Scan for the cell matching the given text and deliver its [x, y] coordinate at center. 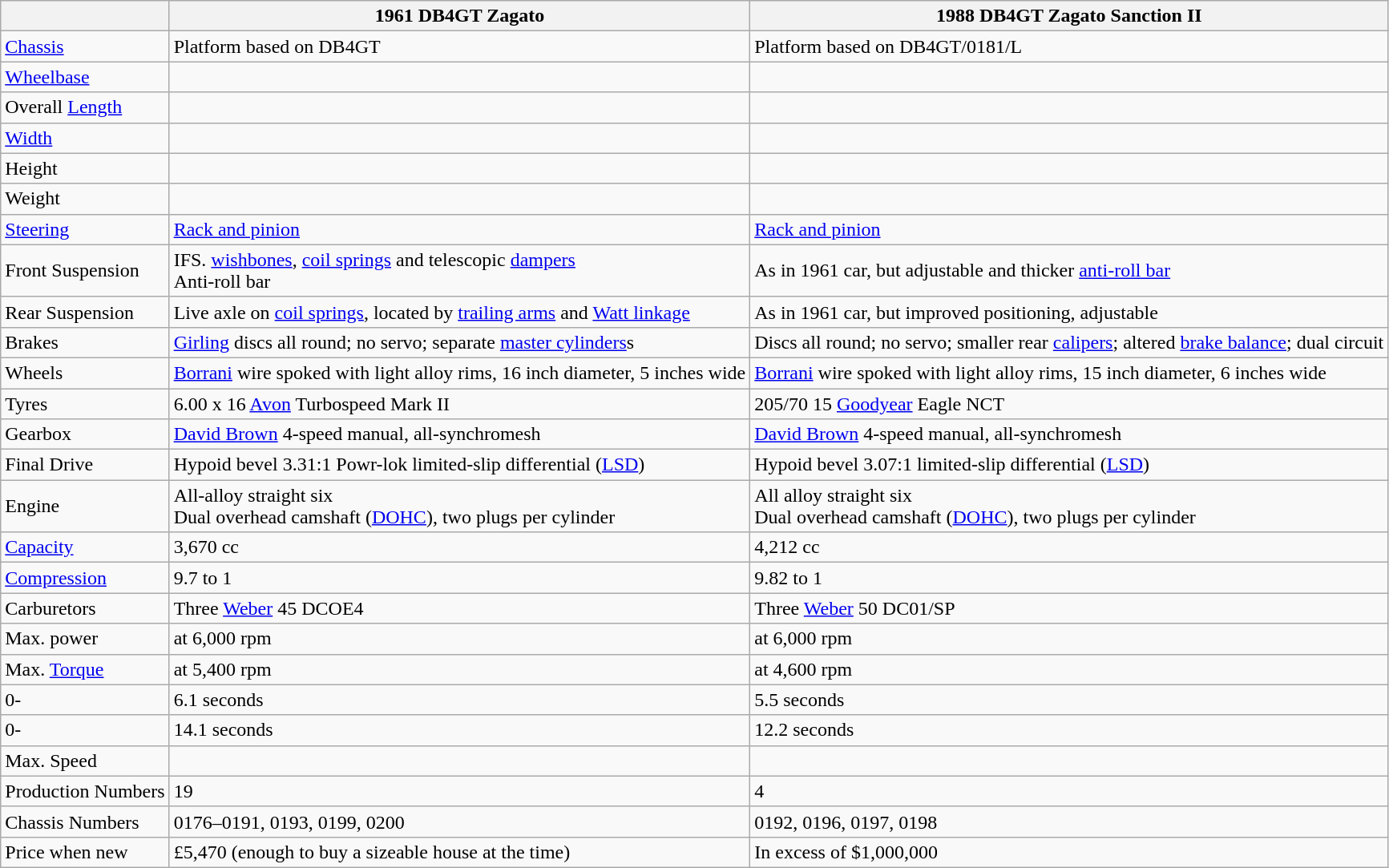
Tyres [85, 403]
Front Suspension [85, 271]
Three Weber 50 DC01/SP [1069, 608]
Platform based on DB4GT/0181/L [1069, 46]
19 [460, 791]
Platform based on DB4GT [460, 46]
Price when new [85, 852]
All-alloy straight sixDual overhead camshaft (DOHC), two plugs per cylinder [460, 507]
5.5 seconds [1069, 700]
Weight [85, 199]
Max. Torque [85, 669]
Width [85, 138]
Three Weber 45 DCOE4 [460, 608]
205/70 15 Goodyear Eagle NCT [1069, 403]
6.00 x 16 Avon Turbospeed Mark II [460, 403]
Wheels [85, 373]
Brakes [85, 342]
Overall Length [85, 107]
Height [85, 168]
Capacity [85, 547]
12.2 seconds [1069, 730]
Chassis [85, 46]
Engine [85, 507]
Final Drive [85, 465]
IFS. wishbones, coil springs and telescopic dampersAnti-roll bar [460, 271]
1988 DB4GT Zagato Sanction II [1069, 16]
Production Numbers [85, 791]
6.1 seconds [460, 700]
Chassis Numbers [85, 822]
0176–0191, 0193, 0199, 0200 [460, 822]
Rear Suspension [85, 312]
As in 1961 car, but adjustable and thicker anti-roll bar [1069, 271]
at 4,600 rpm [1069, 669]
9.7 to 1 [460, 578]
Max. power [85, 639]
Hypoid bevel 3.31:1 Powr-lok limited-slip differential (LSD) [460, 465]
at 5,400 rpm [460, 669]
Hypoid bevel 3.07:1 limited-slip differential (LSD) [1069, 465]
4,212 cc [1069, 547]
0192, 0196, 0197, 0198 [1069, 822]
Steering [85, 229]
Carburetors [85, 608]
14.1 seconds [460, 730]
As in 1961 car, but improved positioning, adjustable [1069, 312]
In excess of $1,000,000 [1069, 852]
3,670 cc [460, 547]
£5,470 (enough to buy a sizeable house at the time) [460, 852]
All alloy straight sixDual overhead camshaft (DOHC), two plugs per cylinder [1069, 507]
Borrani wire spoked with light alloy rims, 16 inch diameter, 5 inches wide [460, 373]
9.82 to 1 [1069, 578]
1961 DB4GT Zagato [460, 16]
Girling discs all round; no servo; separate master cylinderss [460, 342]
Compression [85, 578]
Discs all round; no servo; smaller rear calipers; altered brake balance; dual circuit [1069, 342]
Gearbox [85, 434]
Live axle on coil springs, located by trailing arms and Watt linkage [460, 312]
4 [1069, 791]
Wheelbase [85, 77]
Max. Speed [85, 761]
Borrani wire spoked with light alloy rims, 15 inch diameter, 6 inches wide [1069, 373]
